Determine the [X, Y] coordinate at the center of the cell enclosing the given text.  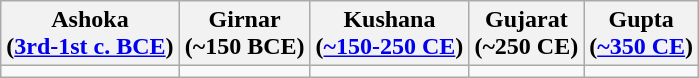
Gujarat(~250 CE) [526, 34]
Kushana(~150-250 CE) [390, 34]
Gupta(~350 CE) [642, 34]
Girnar(~150 BCE) [244, 34]
Ashoka(3rd-1st c. BCE) [90, 34]
